Locate the cell with the specified text and output its (X, Y) center coordinate. 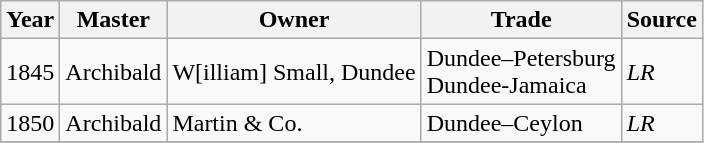
Dundee–Ceylon (521, 123)
Year (30, 20)
W[illiam] Small, Dundee (294, 72)
1850 (30, 123)
Trade (521, 20)
Martin & Co. (294, 123)
Owner (294, 20)
Dundee–PetersburgDundee-Jamaica (521, 72)
1845 (30, 72)
Master (114, 20)
Source (662, 20)
